From the cell containing the given text, extract its center point as [x, y] coordinate. 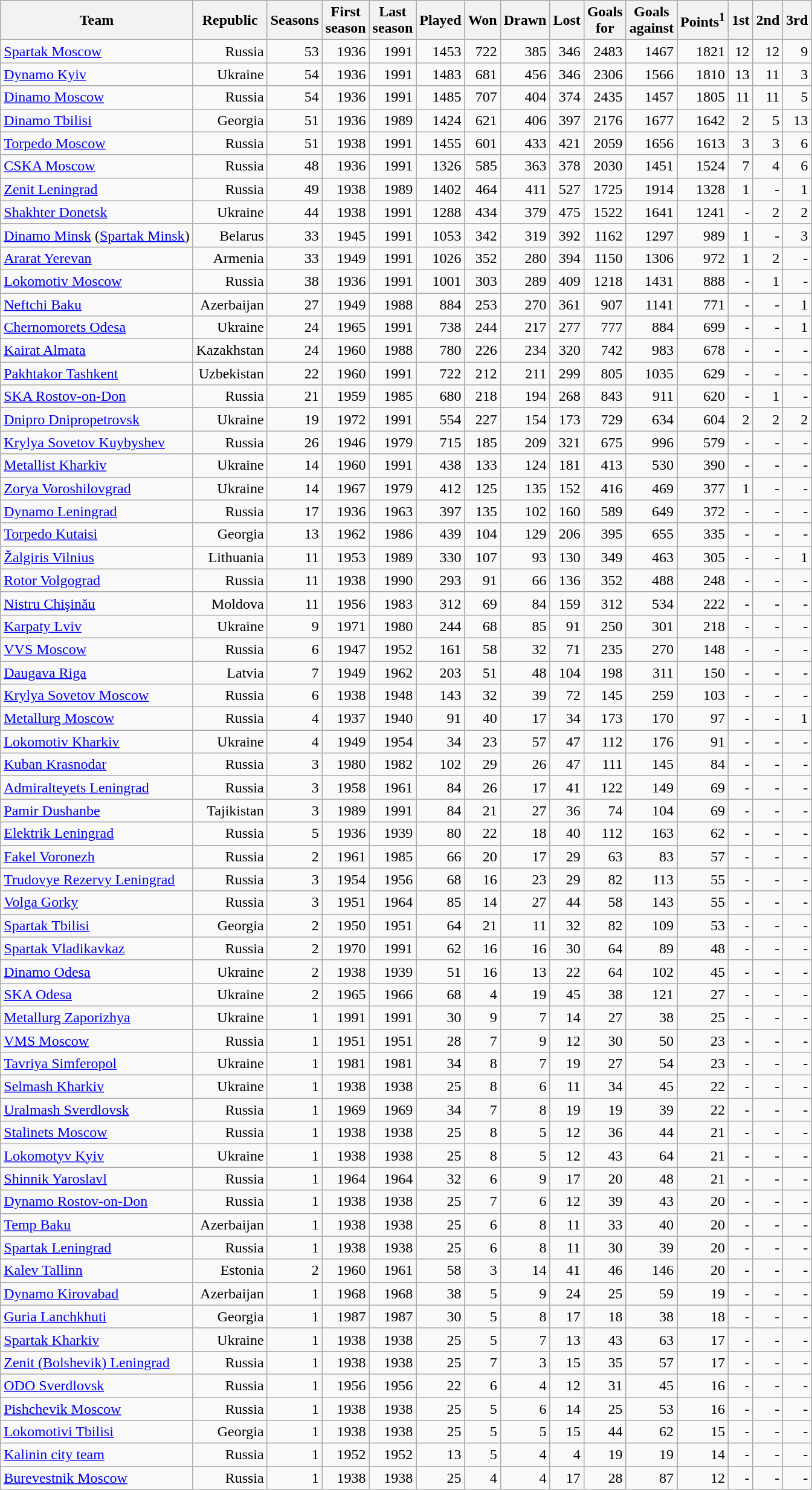
222 [703, 603]
113 [651, 879]
Dynamo Rostov-on-Don [97, 1202]
1656 [651, 143]
Krylya Sovetov Moscow [97, 696]
303 [482, 281]
395 [605, 534]
Spartak Kharkiv [97, 1339]
Dinamo Odesa [97, 971]
771 [703, 304]
1967 [346, 488]
1141 [651, 304]
Points1 [703, 21]
488 [651, 580]
1218 [605, 281]
634 [651, 419]
89 [651, 948]
1053 [440, 235]
1306 [651, 258]
1970 [346, 948]
620 [703, 397]
Kalinin city team [97, 1455]
1150 [605, 258]
234 [525, 351]
Uzbekistan [230, 374]
Tajikistan [230, 811]
170 [651, 719]
1946 [346, 442]
1483 [440, 74]
Elektrik Leningrad [97, 834]
1983 [393, 603]
1971 [346, 626]
289 [525, 281]
49 [295, 189]
203 [440, 673]
280 [525, 258]
Metallist Kharkiv [97, 465]
601 [482, 143]
604 [703, 419]
SKA Odesa [97, 994]
209 [525, 442]
Uralmash Sverdlovsk [97, 1110]
Pakhtakor Tashkent [97, 374]
259 [651, 696]
146 [651, 1271]
1566 [651, 74]
Spartak Moscow [97, 51]
621 [482, 120]
Guria Lanchkhuti [97, 1317]
59 [651, 1294]
VVS Moscow [97, 649]
103 [703, 696]
406 [525, 120]
463 [651, 557]
729 [605, 419]
1940 [393, 719]
50 [651, 1040]
74 [605, 811]
Belarus [230, 235]
Drawn [525, 21]
434 [482, 212]
46 [605, 1271]
2483 [605, 51]
911 [651, 397]
2059 [605, 143]
1162 [605, 235]
Seasons [295, 21]
181 [567, 465]
530 [651, 465]
ODO Sverdlovsk [97, 1385]
1402 [440, 189]
Zorya Voroshilovgrad [97, 488]
122 [605, 788]
Temp Baku [97, 1225]
342 [482, 235]
1986 [393, 534]
150 [703, 673]
707 [482, 97]
Metallurg Moscow [97, 719]
Dinamo Minsk (Spartak Minsk) [97, 235]
1959 [346, 397]
363 [525, 166]
35 [605, 1362]
433 [525, 143]
1297 [651, 235]
Volga Gorky [97, 902]
843 [605, 397]
Lost [567, 21]
320 [567, 351]
438 [440, 465]
299 [567, 374]
412 [440, 488]
83 [651, 857]
390 [703, 465]
1945 [346, 235]
1966 [393, 994]
125 [482, 488]
439 [440, 534]
130 [567, 557]
1288 [440, 212]
409 [567, 281]
1035 [651, 374]
1677 [651, 120]
Pishchevik Moscow [97, 1409]
1982 [393, 765]
152 [567, 488]
Rotor Volgograd [97, 580]
Metallurg Zaporizhya [97, 1017]
2176 [605, 120]
1326 [440, 166]
629 [703, 374]
699 [703, 328]
217 [525, 328]
Trudovye Rezervy Leningrad [97, 879]
176 [651, 742]
Kalev Tallinn [97, 1271]
31 [605, 1385]
206 [567, 534]
Žalgiris Vilnius [97, 557]
1431 [651, 281]
655 [651, 534]
469 [651, 488]
742 [605, 351]
780 [440, 351]
VMS Moscow [97, 1040]
159 [567, 603]
1642 [703, 120]
Admiralteyets Leningrad [97, 788]
Karpaty Lviv [97, 626]
330 [440, 557]
293 [440, 580]
527 [567, 189]
Goalsagainst [651, 21]
1467 [651, 51]
Kairat Almata [97, 351]
Dynamo Kyiv [97, 74]
Krylya Sovetov Kuybyshev [97, 442]
Lokomotivi Tbilisi [97, 1432]
253 [482, 304]
SKA Rostov-on-Don [97, 397]
996 [651, 442]
72 [567, 696]
983 [651, 351]
805 [605, 374]
Fakel Voronezh [97, 857]
1947 [346, 649]
Stalinets Moscow [97, 1133]
Kuban Krasnodar [97, 765]
277 [567, 328]
404 [525, 97]
Lithuania [230, 557]
377 [703, 488]
1805 [703, 97]
Shakhter Donetsk [97, 212]
Played [440, 21]
107 [482, 557]
321 [567, 442]
124 [525, 465]
1424 [440, 120]
163 [651, 834]
1241 [703, 212]
335 [703, 534]
Neftchi Baku [97, 304]
Pamir Dushanbe [97, 811]
319 [525, 235]
Dynamo Kirovabad [97, 1294]
226 [482, 351]
554 [440, 419]
194 [525, 397]
374 [567, 97]
Dnipro Dnipropetrovsk [97, 419]
Torpedo Kutaisi [97, 534]
3rd [797, 21]
160 [567, 511]
185 [482, 442]
Daugava Riga [97, 673]
738 [440, 328]
385 [525, 51]
71 [567, 649]
681 [482, 74]
Spartak Leningrad [97, 1248]
301 [651, 626]
1821 [703, 51]
87 [651, 1478]
Estonia [230, 1271]
1524 [703, 166]
534 [651, 603]
1451 [651, 166]
161 [440, 649]
2435 [605, 97]
715 [440, 442]
154 [525, 419]
227 [482, 419]
1953 [346, 557]
589 [605, 511]
Moldova [230, 603]
Armenia [230, 258]
Burevestnik Moscow [97, 1478]
Lokomotiv Moscow [97, 281]
Selmash Kharkiv [97, 1087]
361 [567, 304]
1453 [440, 51]
Lastseason [393, 21]
121 [651, 994]
Lokomotyv Kyiv [97, 1156]
Won [482, 21]
2306 [605, 74]
372 [703, 511]
1914 [651, 189]
Dinamo Tbilisi [97, 120]
Spartak Vladikavkaz [97, 948]
1810 [703, 74]
379 [525, 212]
349 [605, 557]
1457 [651, 97]
Zenit Leningrad [97, 189]
136 [567, 580]
1st [741, 21]
Goalsfor [605, 21]
416 [605, 488]
212 [482, 374]
1948 [393, 696]
989 [703, 235]
109 [651, 925]
1641 [651, 212]
93 [525, 557]
211 [525, 374]
1485 [440, 97]
305 [703, 557]
149 [651, 788]
311 [651, 673]
235 [605, 649]
1001 [440, 281]
Lokomotiv Kharkiv [97, 742]
Firstseason [346, 21]
680 [440, 397]
475 [567, 212]
1963 [393, 511]
2030 [605, 166]
248 [703, 580]
888 [703, 281]
Spartak Tbilisi [97, 925]
1328 [703, 189]
198 [605, 673]
456 [525, 74]
Kazakhstan [230, 351]
392 [567, 235]
907 [605, 304]
394 [567, 258]
Shinnik Yaroslavl [97, 1179]
148 [703, 649]
133 [482, 465]
250 [605, 626]
129 [525, 534]
Tavriya Simferopol [97, 1064]
80 [440, 834]
1522 [605, 212]
1613 [703, 143]
464 [482, 189]
268 [567, 397]
1455 [440, 143]
972 [703, 258]
649 [651, 511]
97 [703, 719]
1026 [440, 258]
Ararat Yerevan [97, 258]
579 [703, 442]
Torpedo Moscow [97, 143]
411 [525, 189]
Latvia [230, 673]
1972 [346, 419]
421 [567, 143]
111 [605, 765]
777 [605, 328]
413 [605, 465]
1950 [346, 925]
Nistru Chişinău [97, 603]
585 [482, 166]
Dinamo Moscow [97, 97]
Republic [230, 21]
CSKA Moscow [97, 166]
Dynamo Leningrad [97, 511]
678 [703, 351]
2nd [768, 21]
675 [605, 442]
378 [567, 166]
Team [97, 21]
Chernomorets Odesa [97, 328]
1990 [393, 580]
1937 [346, 719]
Zenit (Bolshevik) Leningrad [97, 1362]
1725 [605, 189]
1958 [346, 788]
